Capture the cell that displays the provided text and extract its (X, Y) central coordinate. 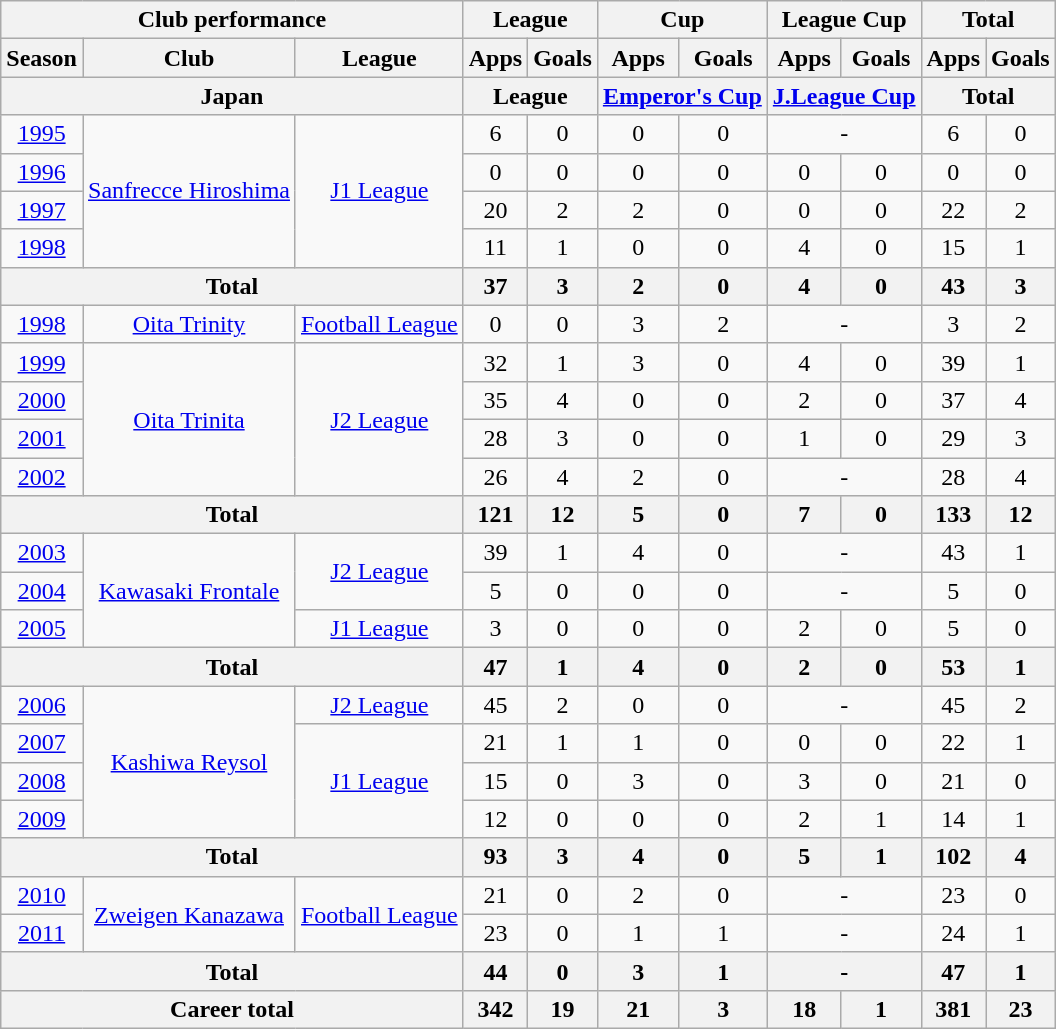
2005 (42, 629)
133 (953, 515)
19 (563, 1009)
381 (953, 1009)
342 (495, 1009)
14 (953, 819)
29 (953, 438)
Kashiwa Reysol (188, 762)
2006 (42, 705)
2002 (42, 477)
32 (495, 362)
18 (804, 1009)
121 (495, 515)
Japan (232, 96)
J.League Cup (844, 96)
Oita Trinity (188, 324)
11 (495, 248)
2008 (42, 781)
Club (188, 58)
24 (953, 933)
Season (42, 58)
2009 (42, 819)
2010 (42, 895)
Emperor's Cup (682, 96)
53 (953, 667)
Oita Trinita (188, 419)
44 (495, 971)
20 (495, 210)
Zweigen Kanazawa (188, 914)
Club performance (232, 20)
7 (804, 515)
League Cup (844, 20)
2011 (42, 933)
Career total (232, 1009)
Kawasaki Frontale (188, 591)
93 (495, 857)
1997 (42, 210)
102 (953, 857)
Sanfrecce Hiroshima (188, 191)
2004 (42, 591)
2001 (42, 438)
2003 (42, 553)
1996 (42, 172)
Cup (682, 20)
2007 (42, 743)
1995 (42, 134)
2000 (42, 400)
1999 (42, 362)
26 (495, 477)
35 (495, 400)
